Provide the (X, Y) coordinate of the cell's center where the given text is located.  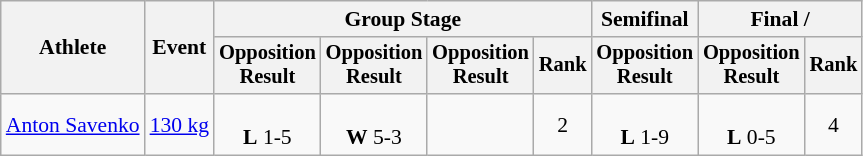
Anton Savenko (73, 124)
Event (180, 48)
2 (563, 124)
Athlete (73, 48)
Group Stage (402, 19)
Final / (780, 19)
130 kg (180, 124)
Semifinal (644, 19)
W 5-3 (374, 124)
L 1-9 (644, 124)
L 1-5 (268, 124)
L 0-5 (752, 124)
4 (834, 124)
